Search for the cell housing the specified text and yield its [X, Y] center coordinate. 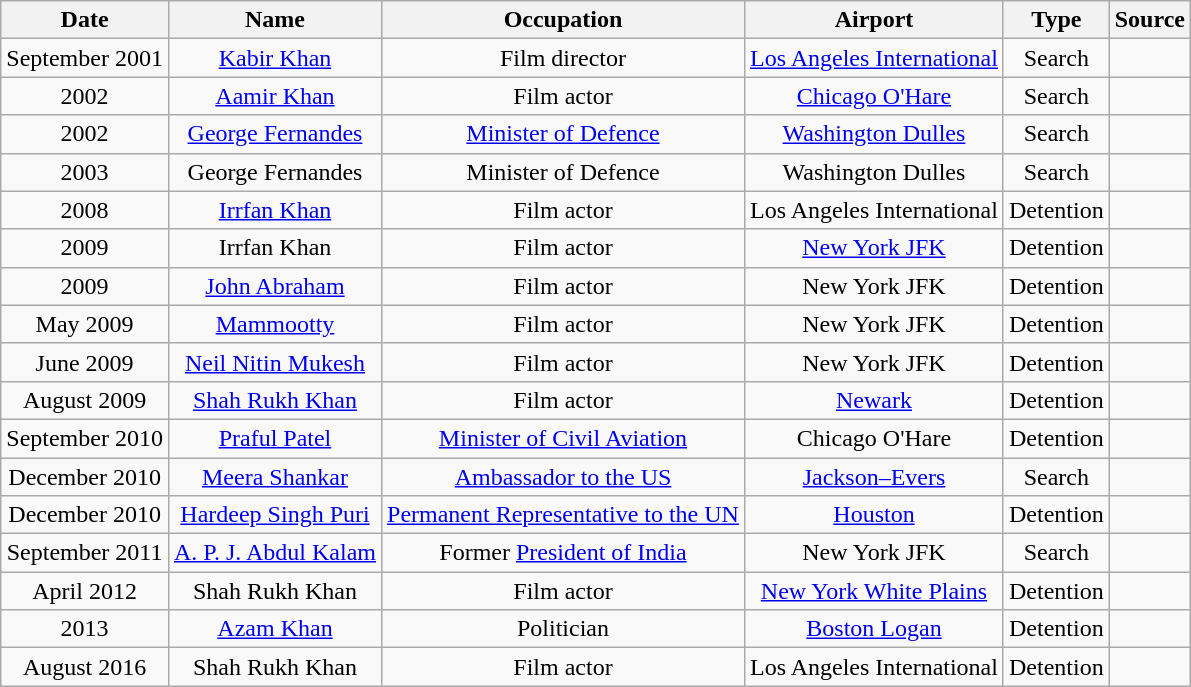
Azam Khan [274, 629]
Boston Logan [874, 629]
Film director [564, 58]
2008 [85, 210]
September 2011 [85, 553]
September 2001 [85, 58]
September 2010 [85, 438]
2013 [85, 629]
Kabir Khan [274, 58]
Houston [874, 515]
Aamir Khan [274, 96]
Former President of India [564, 553]
April 2012 [85, 591]
A. P. J. Abdul Kalam [274, 553]
Source [1150, 20]
Permanent Representative to the UN [564, 515]
August 2016 [85, 667]
Occupation [564, 20]
Type [1056, 20]
May 2009 [85, 324]
August 2009 [85, 400]
Meera Shankar [274, 477]
June 2009 [85, 362]
Name [274, 20]
Politician [564, 629]
Praful Patel [274, 438]
2003 [85, 172]
New York White Plains [874, 591]
Airport [874, 20]
Minister of Civil Aviation [564, 438]
John Abraham [274, 286]
Ambassador to the US [564, 477]
Neil Nitin Mukesh [274, 362]
Jackson–Evers [874, 477]
Hardeep Singh Puri [274, 515]
Mammootty [274, 324]
Newark [874, 400]
Date [85, 20]
